Determine the [x, y] coordinate at the center of the cell enclosing the given text.  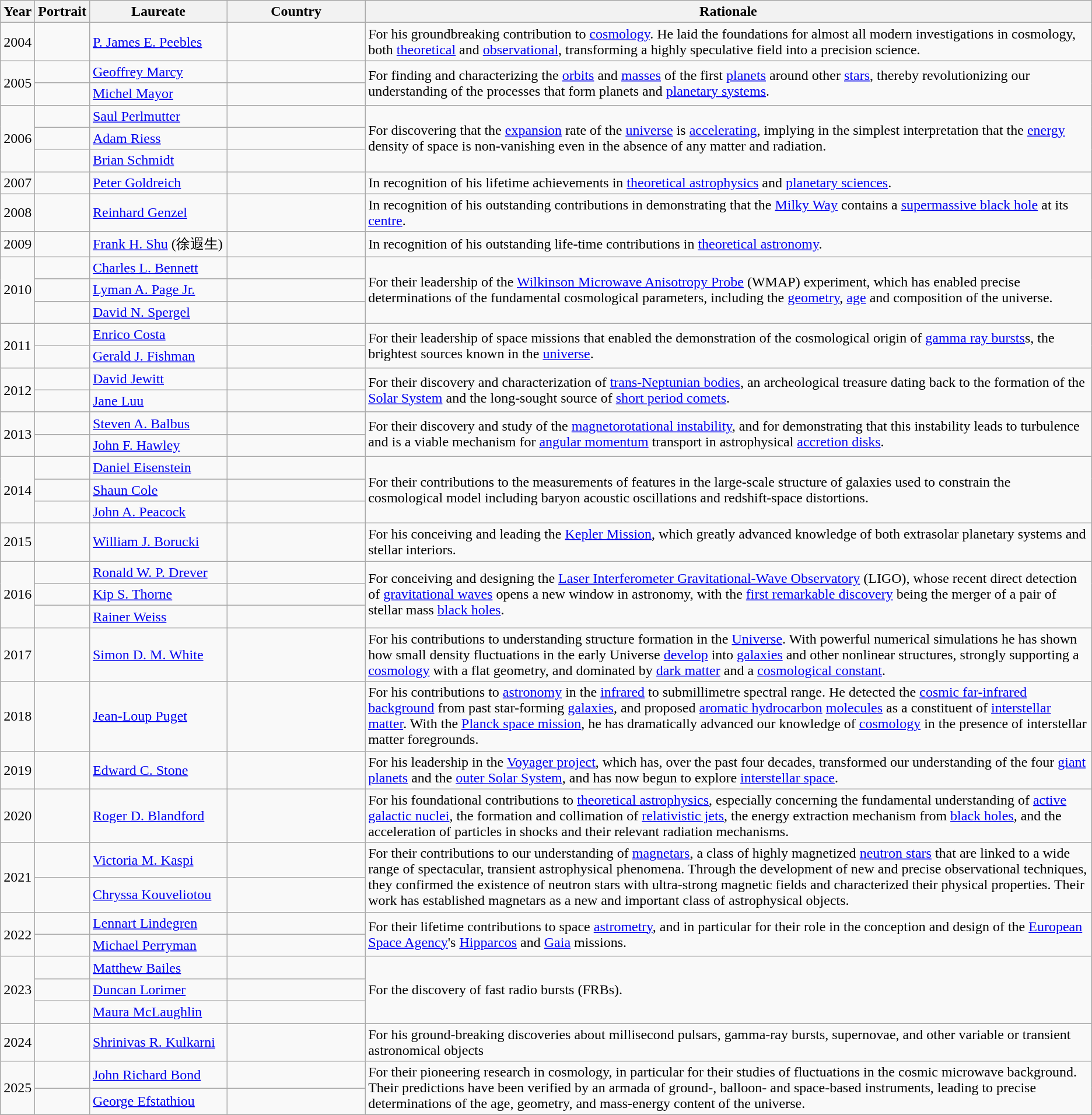
For his ground-breaking discoveries about millisecond pulsars, gamma-ray bursts, supernovae, and other variable or transient astronomical objects [729, 1042]
Country [296, 12]
2013 [17, 434]
2014 [17, 490]
2018 [17, 716]
Frank H. Shu (徐遐生) [158, 244]
Reinhard Genzel [158, 212]
2024 [17, 1042]
2009 [17, 244]
Enrico Costa [158, 334]
David Jewitt [158, 379]
Saul Perlmutter [158, 116]
William J. Borucki [158, 543]
In recognition of his outstanding contributions in demonstrating that the Milky Way contains a supermassive black hole at its centre. [729, 212]
Geoffrey Marcy [158, 72]
Matthew Bailes [158, 967]
Laureate [158, 12]
2020 [17, 816]
Shaun Cole [158, 490]
For the discovery of fast radio bursts (FRBs). [729, 990]
Kip S. Thorne [158, 595]
Roger D. Blandford [158, 816]
Lennart Lindegren [158, 923]
John Richard Bond [158, 1075]
Chryssa Kouveliotou [158, 895]
P. James E. Peebles [158, 42]
2008 [17, 212]
Michel Mayor [158, 94]
Simon D. M. White [158, 655]
Gerald J. Fishman [158, 356]
In recognition of his lifetime achievements in theoretical astrophysics and planetary sciences. [729, 183]
Charles L. Bennett [158, 268]
Maura McLaughlin [158, 1012]
Jean-Loup Puget [158, 716]
Portrait [62, 12]
Rationale [729, 12]
Adam Riess [158, 138]
George Efstathiou [158, 1102]
2005 [17, 83]
2016 [17, 595]
Peter Goldreich [158, 183]
Edward C. Stone [158, 770]
2021 [17, 878]
2007 [17, 183]
John A. Peacock [158, 512]
2012 [17, 390]
John F. Hawley [158, 445]
In recognition of his outstanding life-time contributions in theoretical astronomy. [729, 244]
2004 [17, 42]
2023 [17, 990]
2022 [17, 934]
2010 [17, 290]
Steven A. Balbus [158, 423]
2025 [17, 1088]
For his conceiving and leading the Kepler Mission, which greatly advanced knowledge of both extrasolar planetary systems and stellar interiors. [729, 543]
Jane Luu [158, 401]
Rainer Weiss [158, 617]
2017 [17, 655]
Lyman A. Page Jr. [158, 290]
Victoria M. Kaspi [158, 860]
2006 [17, 138]
Duncan Lorimer [158, 990]
David N. Spergel [158, 312]
Michael Perryman [158, 945]
Daniel Eisenstein [158, 467]
Shrinivas R. Kulkarni [158, 1042]
Year [17, 12]
Brian Schmidt [158, 160]
Ronald W. P. Drever [158, 572]
2015 [17, 543]
2019 [17, 770]
2011 [17, 345]
